Return the [X, Y] coordinate for the center point of the cell that contains the specified text.  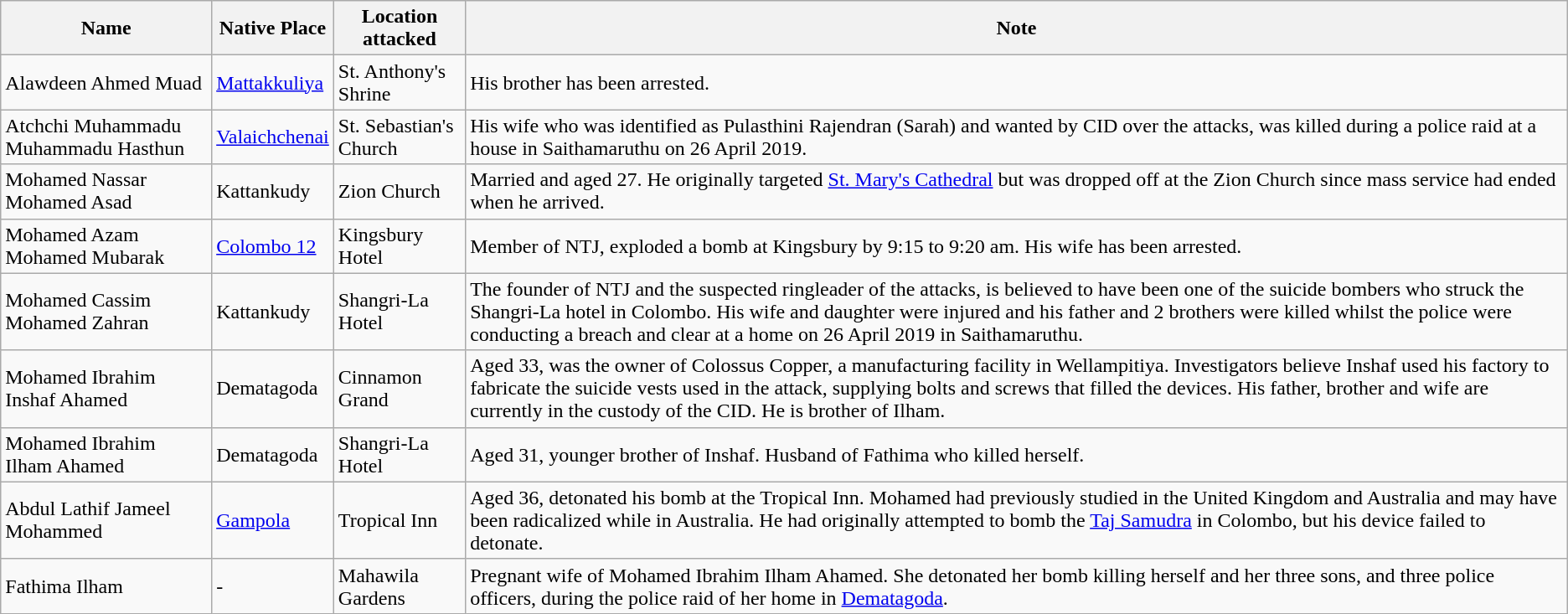
Valaichchenai [273, 137]
Member of NTJ, exploded a bomb at Kingsbury by 9:15 to 9:20 am. His wife has been arrested. [1017, 246]
Married and aged 27. He originally targeted St. Mary's Cathedral but was dropped off at the Zion Church since mass service had ended when he arrived. [1017, 191]
Zion Church [399, 191]
Gampola [273, 520]
Fathima Ilham [106, 586]
Mohamed Azam Mohamed Mubarak [106, 246]
St. Anthony's Shrine [399, 82]
Mohamed Ibrahim Ilham Ahamed [106, 454]
Aged 31, younger brother of Inshaf. Husband of Fathima who killed herself. [1017, 454]
His brother has been arrested. [1017, 82]
Mohamed Nassar Mohamed Asad [106, 191]
- [273, 586]
Mahawila Gardens [399, 586]
Atchchi Muhammadu Muhammadu Hasthun [106, 137]
Colombo 12 [273, 246]
Tropical Inn [399, 520]
Native Place [273, 28]
Abdul Lathif Jameel Mohammed [106, 520]
Kingsbury Hotel [399, 246]
Alawdeen Ahmed Muad [106, 82]
Mohamed Ibrahim Inshaf Ahamed [106, 389]
Name [106, 28]
St. Sebastian's Church [399, 137]
Location attacked [399, 28]
Mohamed Cassim Mohamed Zahran [106, 312]
Mattakkuliya [273, 82]
Note [1017, 28]
Cinnamon Grand [399, 389]
